Detect which cell encompasses the target text, then output its [x, y] center coordinate. 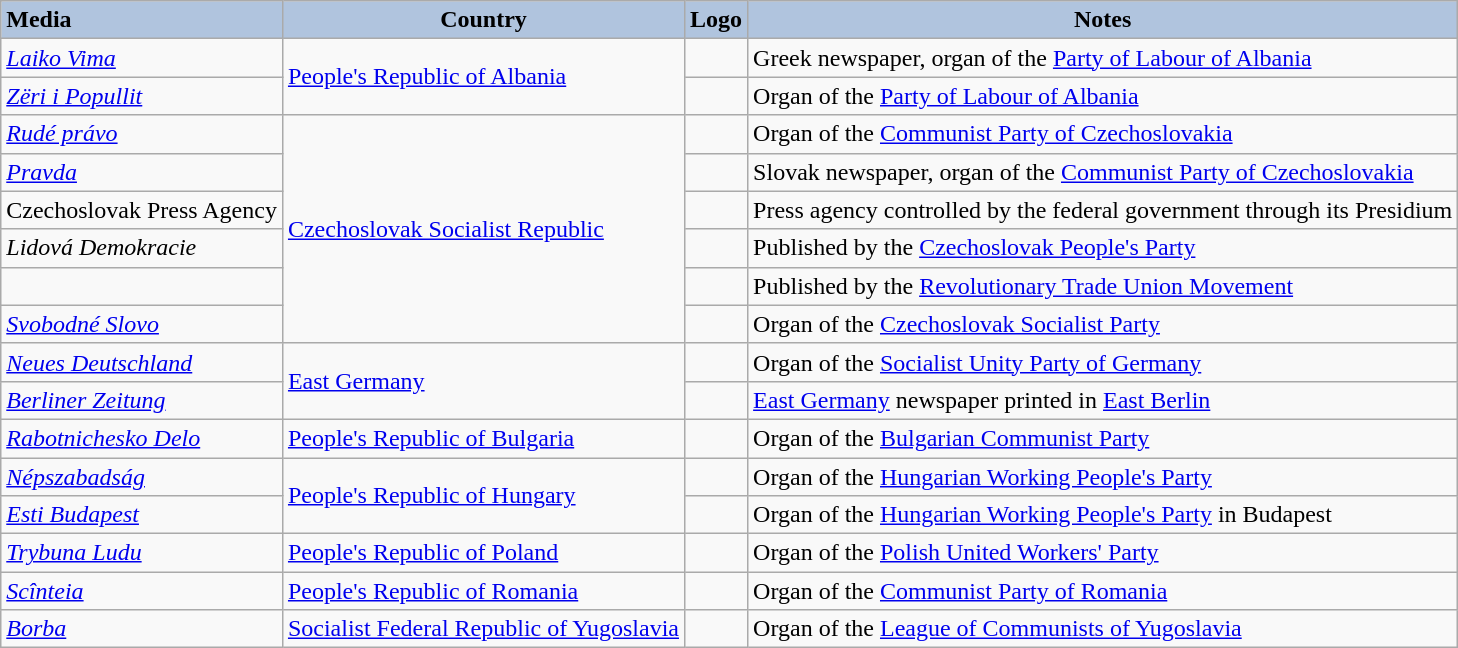
East Germany newspaper printed in East Berlin [1103, 400]
People's Republic of Hungary [483, 496]
Logo [716, 20]
People's Republic of Albania [483, 77]
Organ of the Socialist Unity Party of Germany [1103, 362]
Notes [1103, 20]
Rabotnichesko Delo [142, 438]
Organ of the Party of Labour of Albania [1103, 96]
Press agency controlled by the federal government through its Presidium [1103, 210]
Trybuna Ludu [142, 553]
Népszabadság [142, 477]
Organ of the Polish United Workers' Party [1103, 553]
Published by the Revolutionary Trade Union Movement [1103, 286]
Organ of the League of Communists of Yugoslavia [1103, 629]
Czechoslovak Press Agency [142, 210]
Czechoslovak Socialist Republic [483, 229]
Slovak newspaper, organ of the Communist Party of Czechoslovakia [1103, 172]
Rudé právo [142, 134]
Svobodné Slovo [142, 324]
Lidová Demokracie [142, 248]
People's Republic of Romania [483, 591]
Neues Deutschland [142, 362]
Media [142, 20]
Socialist Federal Republic of Yugoslavia [483, 629]
Berliner Zeitung [142, 400]
Organ of the Czechoslovak Socialist Party [1103, 324]
People's Republic of Bulgaria [483, 438]
Pravda [142, 172]
Borba [142, 629]
Organ of the Communist Party of Czechoslovakia [1103, 134]
Laiko Vima [142, 58]
Country [483, 20]
Organ of the Bulgarian Communist Party [1103, 438]
Esti Budapest [142, 515]
Organ of the Hungarian Working People's Party in Budapest [1103, 515]
Organ of the Communist Party of Romania [1103, 591]
People's Republic of Poland [483, 553]
East Germany [483, 381]
Scînteia [142, 591]
Greek newspaper, organ of the Party of Labour of Albania [1103, 58]
Published by the Czechoslovak People's Party [1103, 248]
Zëri i Popullit [142, 96]
Organ of the Hungarian Working People's Party [1103, 477]
